Find where the given text appears and provide that cell's center as (X, Y) coordinate. 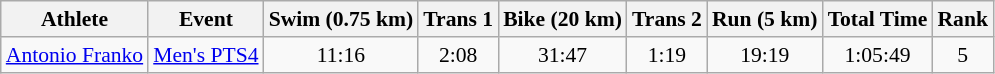
1:19 (667, 55)
1:05:49 (878, 55)
Athlete (74, 19)
5 (962, 55)
Trans 2 (667, 19)
Trans 1 (458, 19)
19:19 (765, 55)
Bike (20 km) (562, 19)
Antonio Franko (74, 55)
11:16 (342, 55)
Event (206, 19)
31:47 (562, 55)
Swim (0.75 km) (342, 19)
Total Time (878, 19)
Run (5 km) (765, 19)
Men's PTS4 (206, 55)
Rank (962, 19)
2:08 (458, 55)
